Search for the cell housing the specified text and yield its [X, Y] center coordinate. 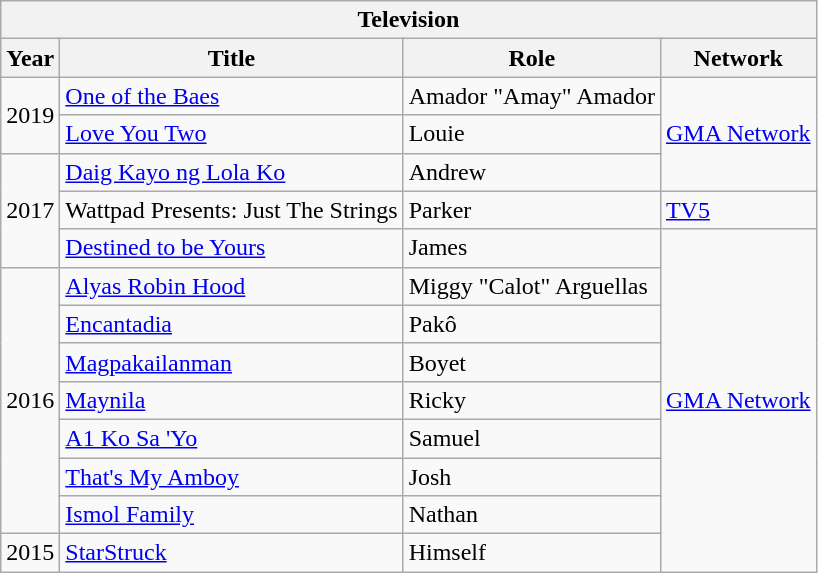
Wattpad Presents: Just The Strings [232, 210]
Himself [532, 553]
Destined to be Yours [232, 248]
Nathan [532, 515]
Ismol Family [232, 515]
Encantadia [232, 324]
Amador "Amay" Amador [532, 96]
Miggy "Calot" Arguellas [532, 286]
Magpakailanman [232, 362]
Love You Two [232, 134]
2016 [30, 400]
Network [738, 58]
Ricky [532, 400]
StarStruck [232, 553]
2019 [30, 115]
TV5 [738, 210]
2015 [30, 553]
Samuel [532, 438]
Boyet [532, 362]
2017 [30, 210]
Andrew [532, 172]
Year [30, 58]
That's My Amboy [232, 477]
Maynila [232, 400]
Josh [532, 477]
Television [408, 20]
One of the Baes [232, 96]
Daig Kayo ng Lola Ko [232, 172]
James [532, 248]
A1 Ko Sa 'Yo [232, 438]
Pakô [532, 324]
Parker [532, 210]
Alyas Robin Hood [232, 286]
Role [532, 58]
Title [232, 58]
Louie [532, 134]
